Determine the (X, Y) coordinate at the center of the cell enclosing the given text.  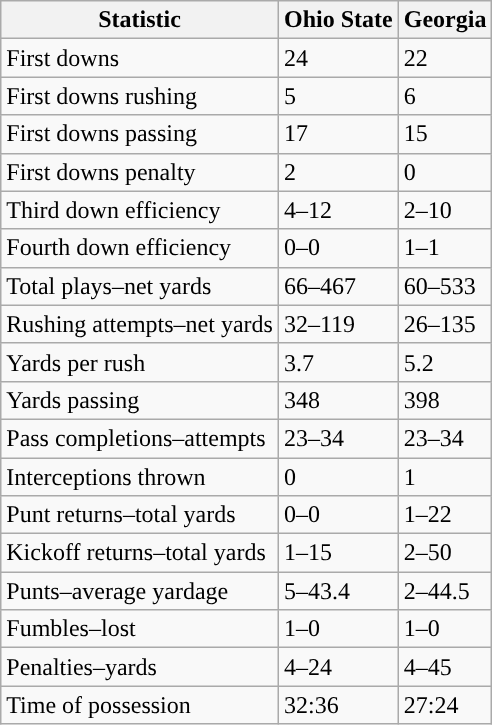
60–533 (445, 286)
5–43.4 (338, 591)
First downs rushing (140, 96)
Interceptions thrown (140, 477)
4–24 (338, 667)
Pass completions–attempts (140, 438)
5.2 (445, 362)
348 (338, 400)
26–135 (445, 324)
2–50 (445, 553)
66–467 (338, 286)
17 (338, 134)
Kickoff returns–total yards (140, 553)
3.7 (338, 362)
4–45 (445, 667)
First downs penalty (140, 172)
Georgia (445, 20)
2–44.5 (445, 591)
Third down efficiency (140, 210)
15 (445, 134)
2 (338, 172)
24 (338, 58)
First downs passing (140, 134)
1–22 (445, 515)
Yards passing (140, 400)
22 (445, 58)
27:24 (445, 705)
4–12 (338, 210)
Rushing attempts–net yards (140, 324)
Penalties–yards (140, 667)
2–10 (445, 210)
32:36 (338, 705)
Punts–average yardage (140, 591)
Fourth down efficiency (140, 248)
1–1 (445, 248)
32–119 (338, 324)
Punt returns–total yards (140, 515)
6 (445, 96)
Total plays–net yards (140, 286)
First downs (140, 58)
Statistic (140, 20)
1 (445, 477)
398 (445, 400)
Yards per rush (140, 362)
Fumbles–lost (140, 629)
5 (338, 96)
Ohio State (338, 20)
1–15 (338, 553)
Time of possession (140, 705)
